Identify which cell holds the provided text, then report its [X, Y] central coordinate. 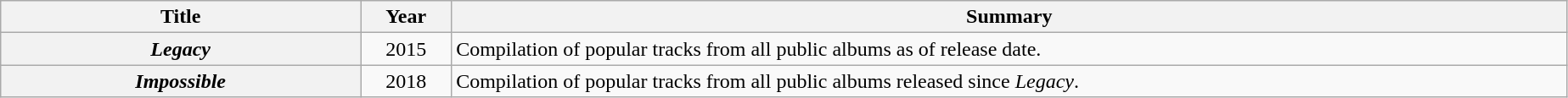
Compilation of popular tracks from all public albums released since Legacy. [1009, 81]
Impossible [181, 81]
Title [181, 17]
2015 [406, 49]
Legacy [181, 49]
Year [406, 17]
Summary [1009, 17]
Compilation of popular tracks from all public albums as of release date. [1009, 49]
2018 [406, 81]
